Search for the cell housing the specified text and yield its (x, y) center coordinate. 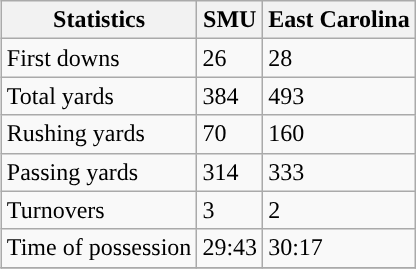
2 (340, 210)
29:43 (230, 248)
Passing yards (99, 172)
Turnovers (99, 210)
3 (230, 210)
Statistics (99, 20)
Total yards (99, 96)
East Carolina (340, 20)
70 (230, 134)
First downs (99, 58)
26 (230, 58)
Time of possession (99, 248)
384 (230, 96)
Rushing yards (99, 134)
493 (340, 96)
160 (340, 134)
333 (340, 172)
30:17 (340, 248)
314 (230, 172)
SMU (230, 20)
28 (340, 58)
